Return the [X, Y] coordinate for the center point of the cell that contains the specified text.  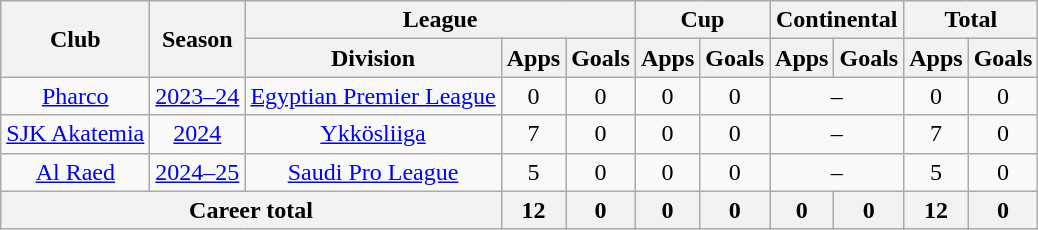
League [440, 20]
Total [971, 20]
Ykkösliiga [373, 134]
2024–25 [198, 172]
2024 [198, 134]
Pharco [76, 96]
Saudi Pro League [373, 172]
2023–24 [198, 96]
Egyptian Premier League [373, 96]
Continental [837, 20]
Division [373, 58]
Cup [702, 20]
Al Raed [76, 172]
Season [198, 39]
Club [76, 39]
SJK Akatemia [76, 134]
Career total [251, 210]
